Search for the cell housing the specified text and yield its [x, y] center coordinate. 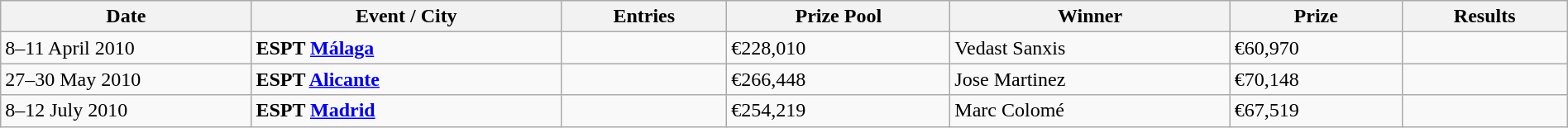
8–12 July 2010 [126, 111]
Prize Pool [839, 17]
Vedast Sanxis [1090, 48]
€70,148 [1316, 79]
8–11 April 2010 [126, 48]
€60,970 [1316, 48]
ESPT Alicante [407, 79]
Winner [1090, 17]
€266,448 [839, 79]
Marc Colomé [1090, 111]
Event / City [407, 17]
€67,519 [1316, 111]
ESPT Málaga [407, 48]
ESPT Madrid [407, 111]
Prize [1316, 17]
Date [126, 17]
€254,219 [839, 111]
€228,010 [839, 48]
Jose Martinez [1090, 79]
27–30 May 2010 [126, 79]
Results [1484, 17]
Entries [644, 17]
